Scan for the cell matching the given text and deliver its [X, Y] coordinate at center. 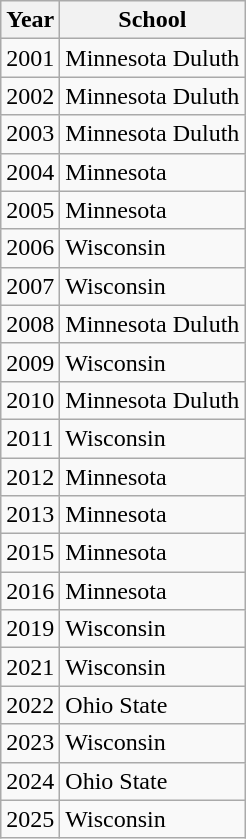
2023 [30, 743]
2006 [30, 248]
2001 [30, 58]
2012 [30, 477]
2003 [30, 134]
2025 [30, 819]
2024 [30, 781]
2021 [30, 667]
School [152, 20]
2016 [30, 591]
2015 [30, 553]
2005 [30, 210]
2004 [30, 172]
2011 [30, 438]
2022 [30, 705]
2009 [30, 362]
2007 [30, 286]
2010 [30, 400]
Year [30, 20]
2013 [30, 515]
2002 [30, 96]
2008 [30, 324]
2019 [30, 629]
